Detect which cell encompasses the target text, then output its [x, y] center coordinate. 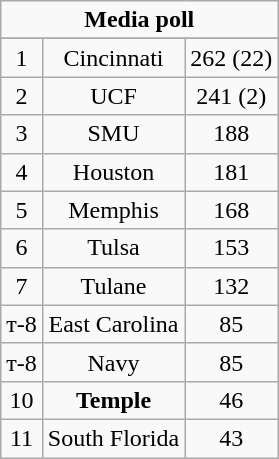
Temple [113, 400]
181 [232, 172]
188 [232, 134]
132 [232, 286]
262 (22) [232, 58]
Navy [113, 362]
UCF [113, 96]
2 [22, 96]
241 (2) [232, 96]
46 [232, 400]
11 [22, 438]
Cincinnati [113, 58]
5 [22, 210]
SMU [113, 134]
South Florida [113, 438]
Media poll [140, 20]
Tulane [113, 286]
153 [232, 248]
43 [232, 438]
Tulsa [113, 248]
3 [22, 134]
7 [22, 286]
6 [22, 248]
1 [22, 58]
4 [22, 172]
Houston [113, 172]
10 [22, 400]
East Carolina [113, 324]
Memphis [113, 210]
168 [232, 210]
